Return the (X, Y) coordinate for the center point of the cell that contains the specified text.  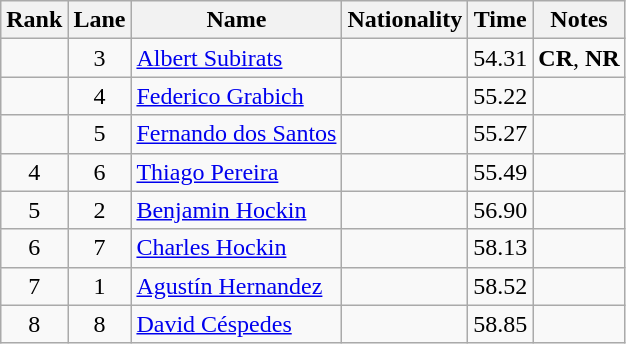
Federico Grabich (236, 96)
Albert Subirats (236, 58)
Notes (579, 20)
58.52 (500, 286)
2 (100, 210)
David Céspedes (236, 324)
Agustín Hernandez (236, 286)
56.90 (500, 210)
55.27 (500, 134)
54.31 (500, 58)
Lane (100, 20)
1 (100, 286)
Nationality (405, 20)
55.22 (500, 96)
Thiago Pereira (236, 172)
58.85 (500, 324)
Name (236, 20)
Rank (34, 20)
CR, NR (579, 58)
Charles Hockin (236, 248)
3 (100, 58)
Benjamin Hockin (236, 210)
Fernando dos Santos (236, 134)
58.13 (500, 248)
55.49 (500, 172)
Time (500, 20)
